For the text-containing cell, return its midpoint in (x, y) coordinate format. 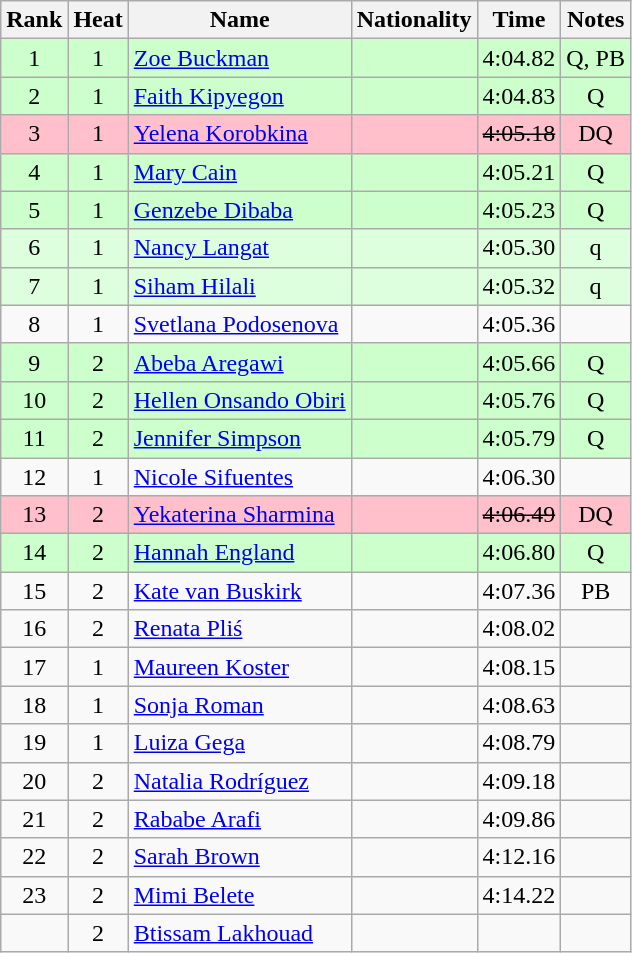
4:08.15 (519, 667)
Genzebe Dibaba (240, 210)
Abeba Aregawi (240, 362)
Natalia Rodríguez (240, 781)
3 (34, 134)
6 (34, 248)
4:05.66 (519, 362)
17 (34, 667)
Btissam Lakhouad (240, 933)
4:05.76 (519, 400)
Kate van Buskirk (240, 591)
4:04.83 (519, 96)
Sarah Brown (240, 857)
Time (519, 20)
Rababe Arafi (240, 819)
4:07.36 (519, 591)
Name (240, 20)
4:05.23 (519, 210)
Faith Kipyegon (240, 96)
PB (596, 591)
Rank (34, 20)
4:12.16 (519, 857)
Mary Cain (240, 172)
Nicole Sifuentes (240, 477)
Notes (596, 20)
4:05.79 (519, 438)
4:08.63 (519, 705)
12 (34, 477)
4:06.80 (519, 553)
Siham Hilali (240, 286)
4 (34, 172)
Svetlana Podosenova (240, 324)
11 (34, 438)
Mimi Belete (240, 895)
16 (34, 629)
4:08.79 (519, 743)
15 (34, 591)
Jennifer Simpson (240, 438)
4:05.32 (519, 286)
14 (34, 553)
4:05.21 (519, 172)
4:09.18 (519, 781)
8 (34, 324)
Zoe Buckman (240, 58)
Renata Pliś (240, 629)
Hannah England (240, 553)
22 (34, 857)
4:06.49 (519, 515)
Luiza Gega (240, 743)
19 (34, 743)
20 (34, 781)
Sonja Roman (240, 705)
4:05.30 (519, 248)
21 (34, 819)
Heat (98, 20)
Hellen Onsando Obiri (240, 400)
Yelena Korobkina (240, 134)
18 (34, 705)
Nancy Langat (240, 248)
Nationality (414, 20)
9 (34, 362)
13 (34, 515)
Maureen Koster (240, 667)
5 (34, 210)
7 (34, 286)
Q, PB (596, 58)
4:06.30 (519, 477)
4:09.86 (519, 819)
4:05.18 (519, 134)
4:08.02 (519, 629)
Yekaterina Sharmina (240, 515)
23 (34, 895)
4:05.36 (519, 324)
4:04.82 (519, 58)
4:14.22 (519, 895)
10 (34, 400)
